Detect which cell encompasses the target text, then output its [x, y] center coordinate. 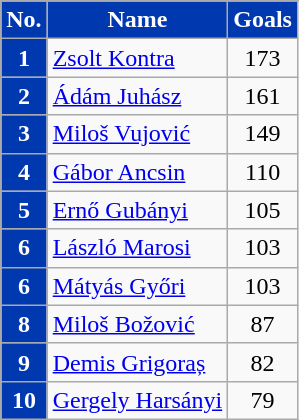
105 [263, 210]
10 [24, 400]
87 [263, 324]
Goals [263, 20]
Miloš Božović [138, 324]
László Marosi [138, 248]
No. [24, 20]
8 [24, 324]
79 [263, 400]
1 [24, 58]
2 [24, 96]
Gábor Ancsin [138, 172]
Ernő Gubányi [138, 210]
Ádám Juhász [138, 96]
5 [24, 210]
Miloš Vujović [138, 134]
9 [24, 362]
161 [263, 96]
Gergely Harsányi [138, 400]
Mátyás Győri [138, 286]
Name [138, 20]
4 [24, 172]
173 [263, 58]
Zsolt Kontra [138, 58]
110 [263, 172]
149 [263, 134]
Demis Grigoraș [138, 362]
82 [263, 362]
3 [24, 134]
